Provide the (X, Y) coordinate of the cell's center where the given text is located.  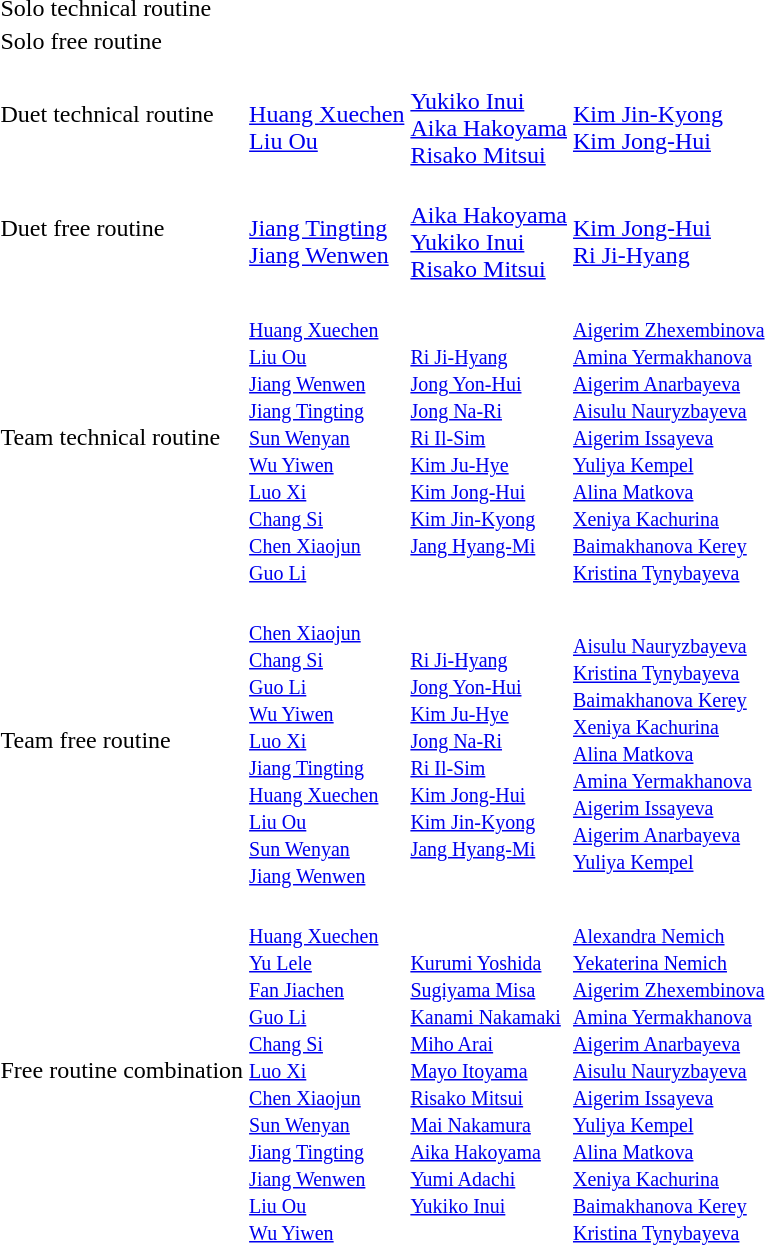
Ri Ji-HyangJong Yon-HuiJong Na-RiRi Il-SimKim Ju-HyeKim Jong-HuiKim Jin-KyongJang Hyang-Mi (489, 437)
Ri Ji-HyangJong Yon-HuiKim Ju-HyeJong Na-RiRi Il-SimKim Jong-HuiKim Jin-KyongJang Hyang-Mi (489, 740)
Huang XuechenLiu Ou (327, 114)
Huang XuechenLiu OuJiang WenwenJiang TingtingSun WenyanWu YiwenLuo XiChang SiChen XiaojunGuo Li (327, 437)
Jiang TingtingJiang Wenwen (327, 228)
Yukiko InuiAika HakoyamaRisako Mitsui (489, 114)
Aika HakoyamaYukiko InuiRisako Mitsui (489, 228)
Chen XiaojunChang SiGuo LiWu YiwenLuo XiJiang TingtingHuang XuechenLiu OuSun WenyanJiang Wenwen (327, 740)
